Search for the cell housing the specified text and yield its [X, Y] center coordinate. 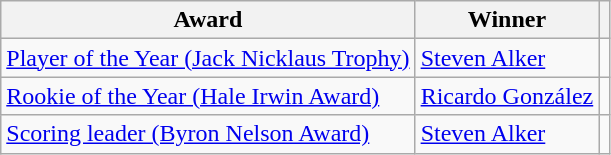
Ricardo González [507, 96]
Scoring leader (Byron Nelson Award) [208, 134]
Player of the Year (Jack Nicklaus Trophy) [208, 58]
Winner [507, 20]
Rookie of the Year (Hale Irwin Award) [208, 96]
Award [208, 20]
